Provide the [x, y] coordinate of the cell's center where the given text is located.  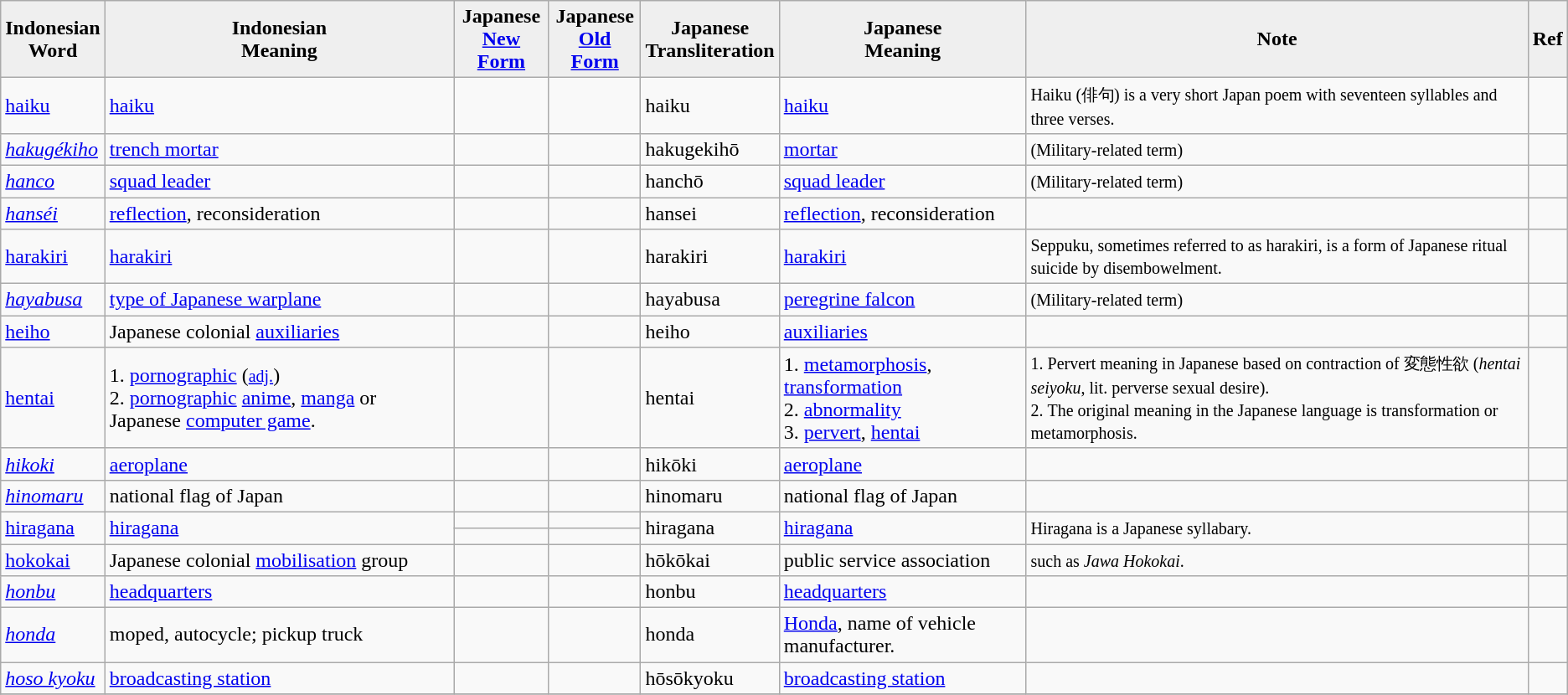
Honda, name of vehicle manufacturer. [903, 635]
Indonesian Meaning [279, 39]
Ref [1548, 39]
mortar [903, 149]
1. metamorphosis, transformation 2. abnormality 3. pervert, hentai [903, 399]
Japanese colonial mobilisation group [279, 560]
hoso kyoku [53, 678]
Japanese Old Form [595, 39]
Haiku (俳句) is a very short Japan poem with seventeen syllables and three verses. [1277, 106]
hakugekihō [710, 149]
moped, autocycle; pickup truck [279, 635]
peregrine falcon [903, 300]
hōsōkyoku [710, 678]
Japanese Meaning [903, 39]
hokokai [53, 560]
hikōki [710, 464]
Seppuku, sometimes referred to as harakiri, is a form of Japanese ritual suicide by disembowelment. [1277, 256]
hikoki [53, 464]
Indonesian Word [53, 39]
Hiragana is a Japanese syllabary. [1277, 528]
Note [1277, 39]
hanséi [53, 214]
hanchō [710, 181]
Japanese Transliteration [710, 39]
hanco [53, 181]
such as Jawa Hokokai. [1277, 560]
Japanese colonial auxiliaries [279, 332]
Japanese New Form [502, 39]
auxiliaries [903, 332]
hakugékiho [53, 149]
trench mortar [279, 149]
type of Japanese warplane [279, 300]
public service association [903, 560]
1. pornographic (adj.) 2. pornographic anime, manga or Japanese computer game. [279, 399]
hōkōkai [710, 560]
hansei [710, 214]
